Provide the (X, Y) coordinate of the cell's center where the given text is located.  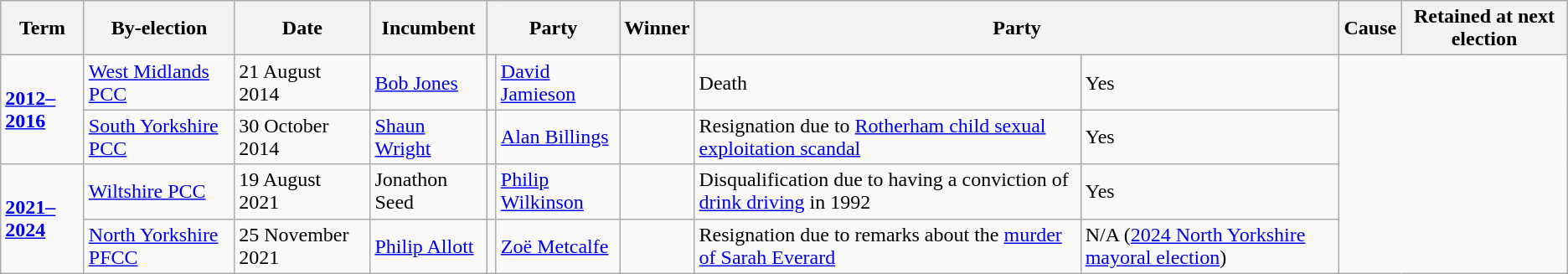
Death (888, 82)
West Midlands PCC (159, 82)
By-election (159, 28)
N/A (2024 North Yorkshire mayoral election) (1210, 246)
Alan Billings (558, 137)
2012–2016 (43, 110)
Resignation due to Rotherham child sexual exploitation scandal (888, 137)
30 October 2014 (302, 137)
Philip Allott (429, 246)
Disqualification due to having a conviction of drink driving in 1992 (888, 191)
Philip Wilkinson (558, 191)
25 November 2021 (302, 246)
Shaun Wright (429, 137)
David Jamieson (558, 82)
21 August 2014 (302, 82)
South Yorkshire PCC (159, 137)
Incumbent (429, 28)
Jonathon Seed (429, 191)
19 August 2021 (302, 191)
Term (43, 28)
Resignation due to remarks about the murder of Sarah Everard (888, 246)
Zoë Metcalfe (558, 246)
Date (302, 28)
Retained at next election (1484, 28)
North Yorkshire PFCC (159, 246)
2021–2024 (43, 219)
Cause (1370, 28)
Bob Jones (429, 82)
Wiltshire PCC (159, 191)
Winner (657, 28)
